Return the (X, Y) coordinate for the center point of the cell that contains the specified text.  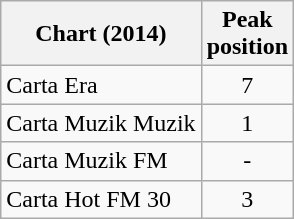
7 (247, 85)
1 (247, 123)
Carta Hot FM 30 (101, 199)
3 (247, 199)
Carta Muzik Muzik (101, 123)
- (247, 161)
Carta Era (101, 85)
Peakposition (247, 34)
Chart (2014) (101, 34)
Carta Muzik FM (101, 161)
